Return (X, Y) of the center of cell containing provided text 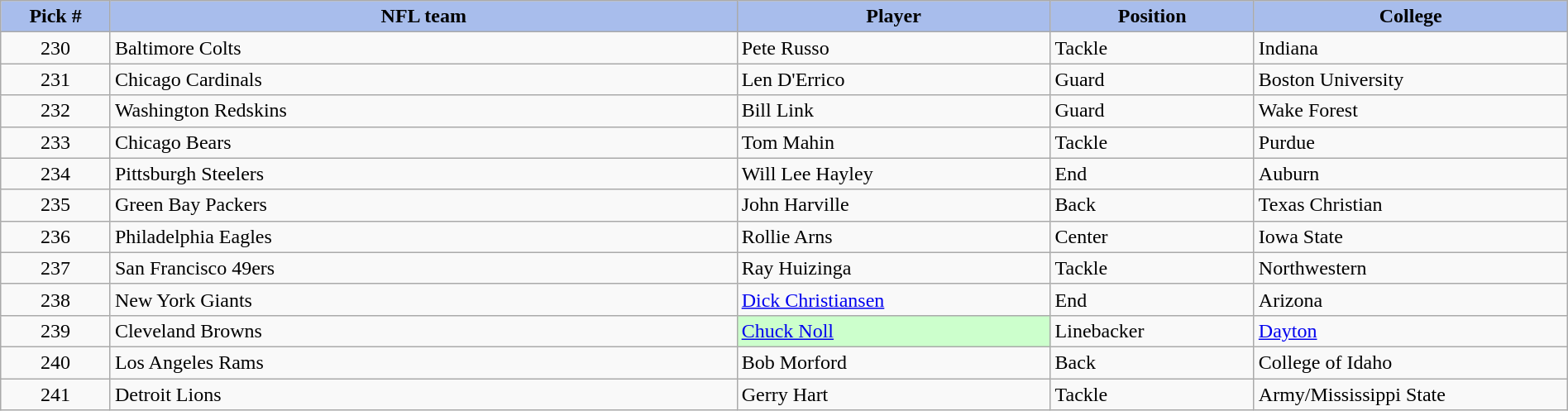
Dayton (1411, 331)
Northwestern (1411, 268)
232 (56, 111)
234 (56, 174)
Army/Mississippi State (1411, 394)
230 (56, 48)
Baltimore Colts (423, 48)
Chuck Noll (893, 331)
New York Giants (423, 299)
Texas Christian (1411, 205)
Position (1152, 17)
Rollie Arns (893, 237)
Boston University (1411, 79)
235 (56, 205)
Pittsburgh Steelers (423, 174)
Gerry Hart (893, 394)
238 (56, 299)
Bill Link (893, 111)
239 (56, 331)
Chicago Bears (423, 142)
Tom Mahin (893, 142)
Arizona (1411, 299)
233 (56, 142)
San Francisco 49ers (423, 268)
Indiana (1411, 48)
Ray Huizinga (893, 268)
Bob Morford (893, 362)
Iowa State (1411, 237)
Pick # (56, 17)
Dick Christiansen (893, 299)
John Harville (893, 205)
241 (56, 394)
Detroit Lions (423, 394)
Philadelphia Eagles (423, 237)
Linebacker (1152, 331)
236 (56, 237)
College (1411, 17)
Washington Redskins (423, 111)
Will Lee Hayley (893, 174)
Center (1152, 237)
Green Bay Packers (423, 205)
Wake Forest (1411, 111)
College of Idaho (1411, 362)
Player (893, 17)
Cleveland Browns (423, 331)
231 (56, 79)
Purdue (1411, 142)
Pete Russo (893, 48)
NFL team (423, 17)
Chicago Cardinals (423, 79)
Los Angeles Rams (423, 362)
Auburn (1411, 174)
237 (56, 268)
Len D'Errico (893, 79)
240 (56, 362)
